Provide the [X, Y] coordinate of the cell's center where the given text is located.  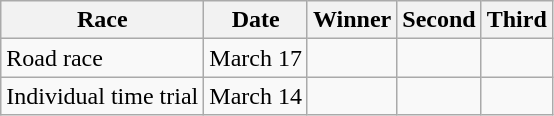
Race [102, 20]
Second [439, 20]
Road race [102, 58]
March 17 [256, 58]
Date [256, 20]
March 14 [256, 96]
Individual time trial [102, 96]
Winner [352, 20]
Third [516, 20]
